Extract the [X, Y] coordinate from the center of the cell holding the provided text.  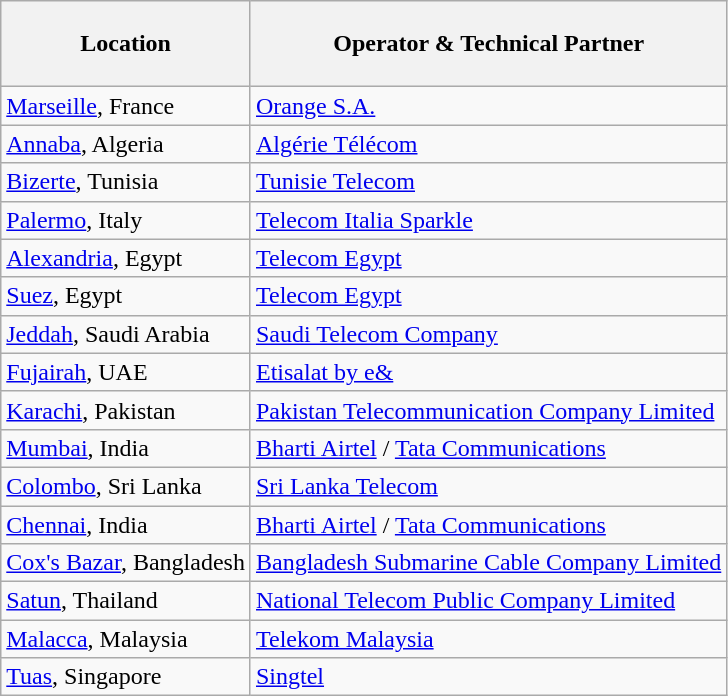
Malacca, Malaysia [126, 639]
Fujairah, UAE [126, 372]
Tunisie Telecom [488, 182]
Palermo, Italy [126, 220]
Bangladesh Submarine Cable Company Limited [488, 563]
Location [126, 44]
Saudi Telecom Company [488, 334]
Singtel [488, 677]
Suez, Egypt [126, 296]
Alexandria, Egypt [126, 258]
Cox's Bazar, Bangladesh [126, 563]
Operator & Technical Partner [488, 44]
Bizerte, Tunisia [126, 182]
National Telecom Public Company Limited [488, 601]
Algérie Télécom [488, 144]
Telekom Malaysia [488, 639]
Colombo, Sri Lanka [126, 486]
Etisalat by e& [488, 372]
Jeddah, Saudi Arabia [126, 334]
Mumbai, India [126, 448]
Pakistan Telecommunication Company Limited [488, 410]
Satun, Thailand [126, 601]
Sri Lanka Telecom [488, 486]
Marseille, France [126, 106]
Chennai, India [126, 525]
Telecom Italia Sparkle [488, 220]
Karachi, Pakistan [126, 410]
Orange S.A. [488, 106]
Tuas, Singapore [126, 677]
Annaba, Algeria [126, 144]
